Return the (x, y) coordinate for the center point of the cell that contains the specified text.  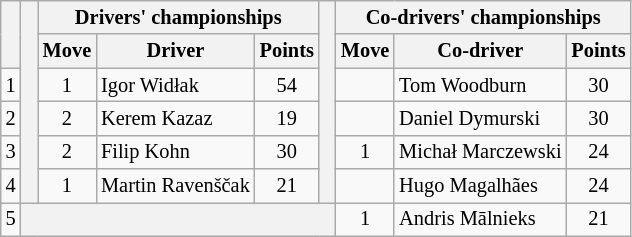
54 (287, 85)
Kerem Kazaz (176, 118)
19 (287, 118)
Igor Widłak (176, 85)
Daniel Dymurski (480, 118)
3 (11, 152)
Hugo Magalhães (480, 186)
Martin Ravenščak (176, 186)
Driver (176, 51)
Tom Woodburn (480, 85)
Drivers' championships (178, 17)
Andris Mālnieks (480, 219)
4 (11, 186)
Michał Marczewski (480, 152)
Co-drivers' championships (484, 17)
Co-driver (480, 51)
5 (11, 219)
Filip Kohn (176, 152)
